Find where the given text appears and provide that cell's center as (X, Y) coordinate. 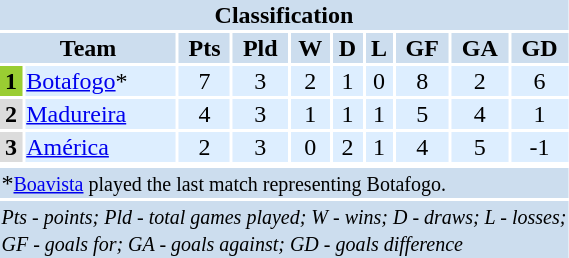
D (348, 48)
Madureira (100, 114)
L (379, 48)
Botafogo* (100, 81)
Pts (204, 48)
Pld (260, 48)
7 (204, 81)
8 (422, 81)
*Boavista played the last match representing Botafogo. (284, 183)
-1 (540, 147)
Pts - points; Pld - total games played; W - wins; D - draws; L - losses; GF - goals for; GA - goals against; GD - goals difference (284, 230)
Classification (284, 15)
W (310, 48)
América (100, 147)
Team (88, 48)
GA (480, 48)
GF (422, 48)
6 (540, 81)
GD (540, 48)
